Locate the cell with the specified text and output its (x, y) center coordinate. 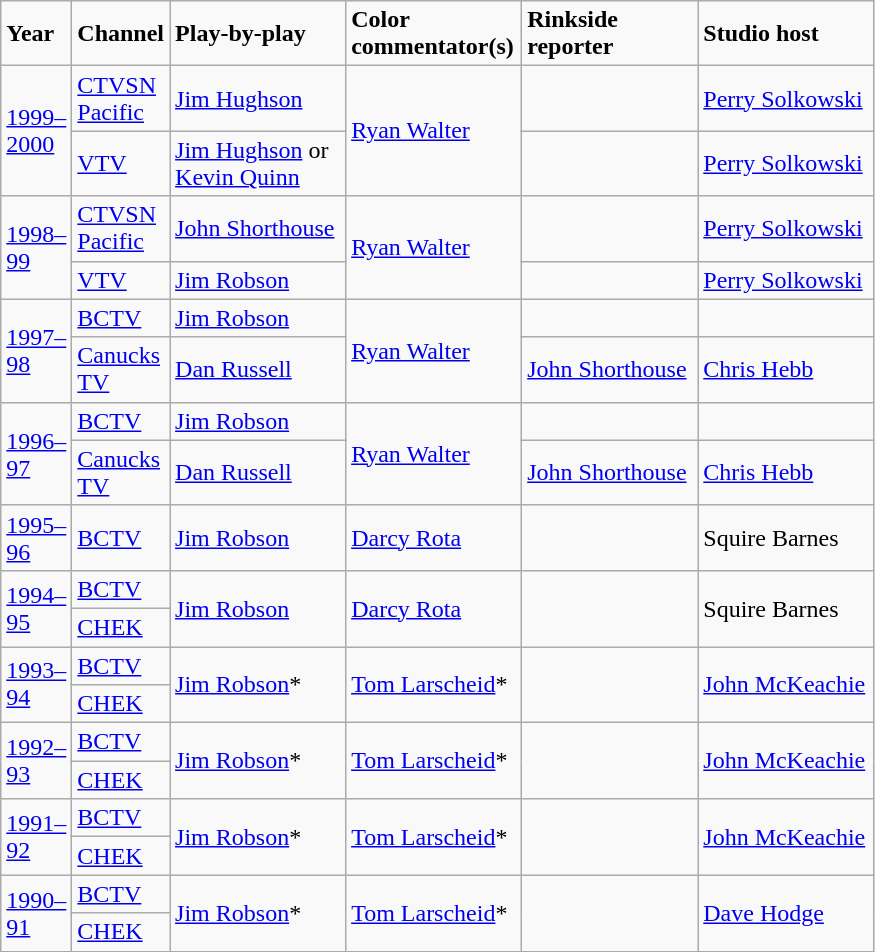
Studio host (786, 34)
1991–92 (36, 837)
Play-by-play (258, 34)
1998–99 (36, 248)
1996–97 (36, 454)
1990–91 (36, 913)
1997–98 (36, 350)
Color commentator(s) (434, 34)
1999–2000 (36, 131)
1993–94 (36, 684)
1992–93 (36, 761)
Rinkside reporter (610, 34)
Dave Hodge (786, 913)
1994–95 (36, 608)
Jim Hughson (258, 98)
Jim Hughson or Kevin Quinn (258, 164)
Year (36, 34)
1995–96 (36, 538)
Channel (121, 34)
